Scan for the cell matching the given text and deliver its [x, y] coordinate at center. 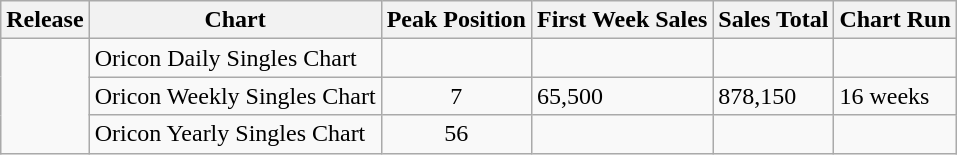
56 [456, 134]
16 weeks [895, 96]
878,150 [774, 96]
Oricon Weekly Singles Chart [235, 96]
Oricon Yearly Singles Chart [235, 134]
65,500 [622, 96]
Oricon Daily Singles Chart [235, 58]
Peak Position [456, 20]
Chart [235, 20]
Sales Total [774, 20]
7 [456, 96]
First Week Sales [622, 20]
Release [45, 20]
Chart Run [895, 20]
